For the text-containing cell, return its midpoint in [X, Y] coordinate format. 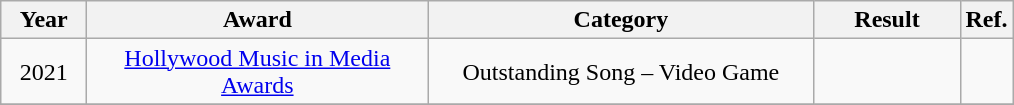
Category [621, 20]
Award [258, 20]
Hollywood Music in Media Awards [258, 72]
Outstanding Song – Video Game [621, 72]
Result [887, 20]
Ref. [986, 20]
2021 [44, 72]
Year [44, 20]
